Pinpoint the cell where the given text exists, returning its [X, Y] midpoint coordinate. 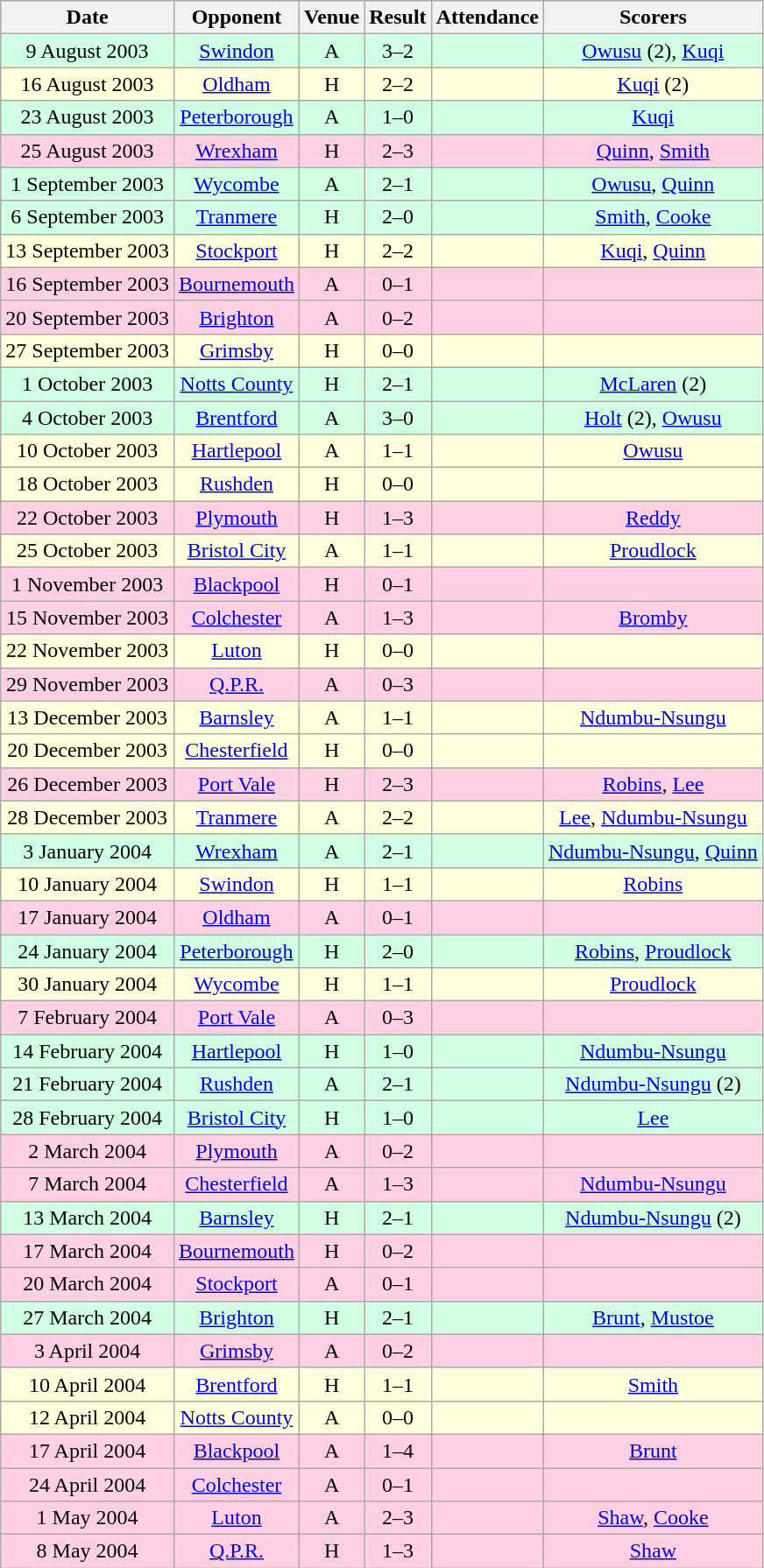
9 August 2003 [88, 51]
Scorers [654, 18]
20 September 2003 [88, 317]
16 August 2003 [88, 84]
6 September 2003 [88, 217]
20 December 2003 [88, 751]
13 December 2003 [88, 717]
Smith [654, 1384]
1 October 2003 [88, 384]
Smith, Cooke [654, 217]
Brunt [654, 1451]
13 March 2004 [88, 1218]
McLaren (2) [654, 384]
30 January 2004 [88, 985]
14 February 2004 [88, 1051]
13 September 2003 [88, 251]
12 April 2004 [88, 1417]
7 February 2004 [88, 1018]
3–0 [398, 418]
Bromby [654, 618]
27 September 2003 [88, 350]
Ndumbu-Nsungu, Quinn [654, 851]
25 October 2003 [88, 551]
18 October 2003 [88, 484]
1–4 [398, 1451]
Robins [654, 884]
4 October 2003 [88, 418]
1 May 2004 [88, 1518]
Result [398, 18]
17 March 2004 [88, 1251]
Owusu [654, 451]
24 April 2004 [88, 1485]
23 August 2003 [88, 117]
Owusu (2), Kuqi [654, 51]
Robins, Proudlock [654, 950]
Shaw [654, 1551]
Holt (2), Owusu [654, 418]
27 March 2004 [88, 1317]
Venue [332, 18]
24 January 2004 [88, 950]
20 March 2004 [88, 1284]
Robins, Lee [654, 784]
28 February 2004 [88, 1118]
1 November 2003 [88, 584]
29 November 2003 [88, 684]
16 September 2003 [88, 284]
8 May 2004 [88, 1551]
3–2 [398, 51]
Opponent [237, 18]
26 December 2003 [88, 784]
15 November 2003 [88, 618]
Quinn, Smith [654, 151]
3 January 2004 [88, 851]
Brunt, Mustoe [654, 1317]
17 April 2004 [88, 1451]
Owusu, Quinn [654, 184]
7 March 2004 [88, 1184]
Shaw, Cooke [654, 1518]
3 April 2004 [88, 1351]
10 January 2004 [88, 884]
Lee [654, 1118]
Kuqi, Quinn [654, 251]
22 November 2003 [88, 651]
2 March 2004 [88, 1151]
1 September 2003 [88, 184]
22 October 2003 [88, 518]
21 February 2004 [88, 1084]
Kuqi (2) [654, 84]
Reddy [654, 518]
Lee, Ndumbu-Nsungu [654, 817]
10 April 2004 [88, 1384]
10 October 2003 [88, 451]
Kuqi [654, 117]
Date [88, 18]
28 December 2003 [88, 817]
Attendance [487, 18]
25 August 2003 [88, 151]
17 January 2004 [88, 917]
